Pinpoint the cell where the given text exists, returning its (X, Y) midpoint coordinate. 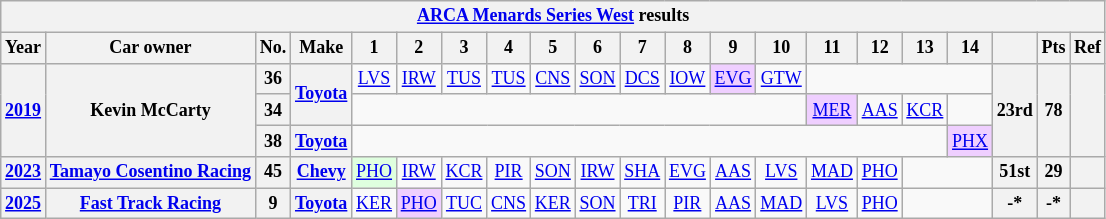
Car owner (150, 48)
3 (464, 48)
Tamayo Cosentino Racing (150, 172)
10 (782, 48)
IOW (688, 78)
TRI (642, 204)
Pts (1054, 48)
GTW (782, 78)
8 (688, 48)
SHA (642, 172)
5 (552, 48)
36 (272, 78)
PHX (970, 140)
Chevy (322, 172)
Year (24, 48)
ARCA Menards Series West results (554, 16)
4 (509, 48)
51st (1014, 172)
2019 (24, 110)
29 (1054, 172)
34 (272, 110)
13 (925, 48)
1 (374, 48)
45 (272, 172)
DCS (642, 78)
14 (970, 48)
11 (832, 48)
No. (272, 48)
38 (272, 140)
TUC (464, 204)
2023 (24, 172)
6 (598, 48)
7 (642, 48)
Fast Track Racing (150, 204)
Make (322, 48)
MER (832, 110)
23rd (1014, 110)
Kevin McCarty (150, 110)
Ref (1088, 48)
78 (1054, 110)
2025 (24, 204)
12 (880, 48)
2 (418, 48)
